Provide the [X, Y] coordinate of the cell's center where the given text is located.  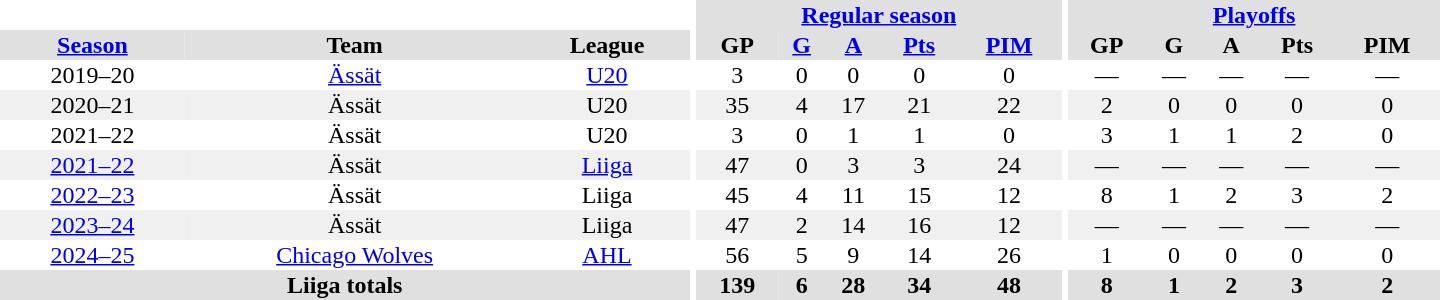
5 [802, 255]
26 [1008, 255]
28 [854, 285]
Regular season [879, 15]
22 [1008, 105]
45 [738, 195]
2023–24 [92, 225]
35 [738, 105]
56 [738, 255]
2019–20 [92, 75]
Chicago Wolves [355, 255]
6 [802, 285]
2020–21 [92, 105]
Playoffs [1254, 15]
21 [919, 105]
34 [919, 285]
League [606, 45]
2022–23 [92, 195]
Team [355, 45]
Liiga totals [344, 285]
15 [919, 195]
48 [1008, 285]
11 [854, 195]
139 [738, 285]
2024–25 [92, 255]
16 [919, 225]
Season [92, 45]
24 [1008, 165]
17 [854, 105]
AHL [606, 255]
9 [854, 255]
